Extract the (X, Y) coordinate from the center of the cell holding the provided text.  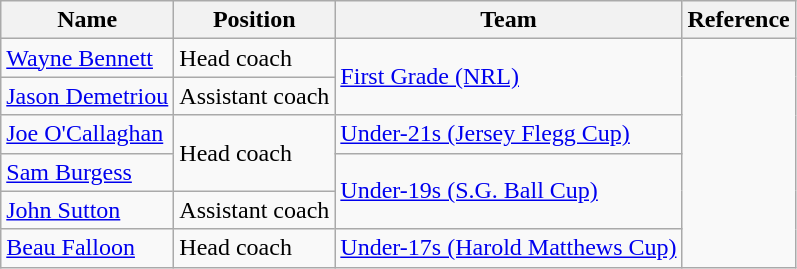
Beau Falloon (88, 248)
Position (254, 20)
Reference (738, 20)
Team (508, 20)
Joe O'Callaghan (88, 134)
Under-17s (Harold Matthews Cup) (508, 248)
Under-21s (Jersey Flegg Cup) (508, 134)
Wayne Bennett (88, 58)
Jason Demetriou (88, 96)
First Grade (NRL) (508, 77)
John Sutton (88, 210)
Under-19s (S.G. Ball Cup) (508, 191)
Name (88, 20)
Sam Burgess (88, 172)
